Locate the cell with the specified text and output its (X, Y) center coordinate. 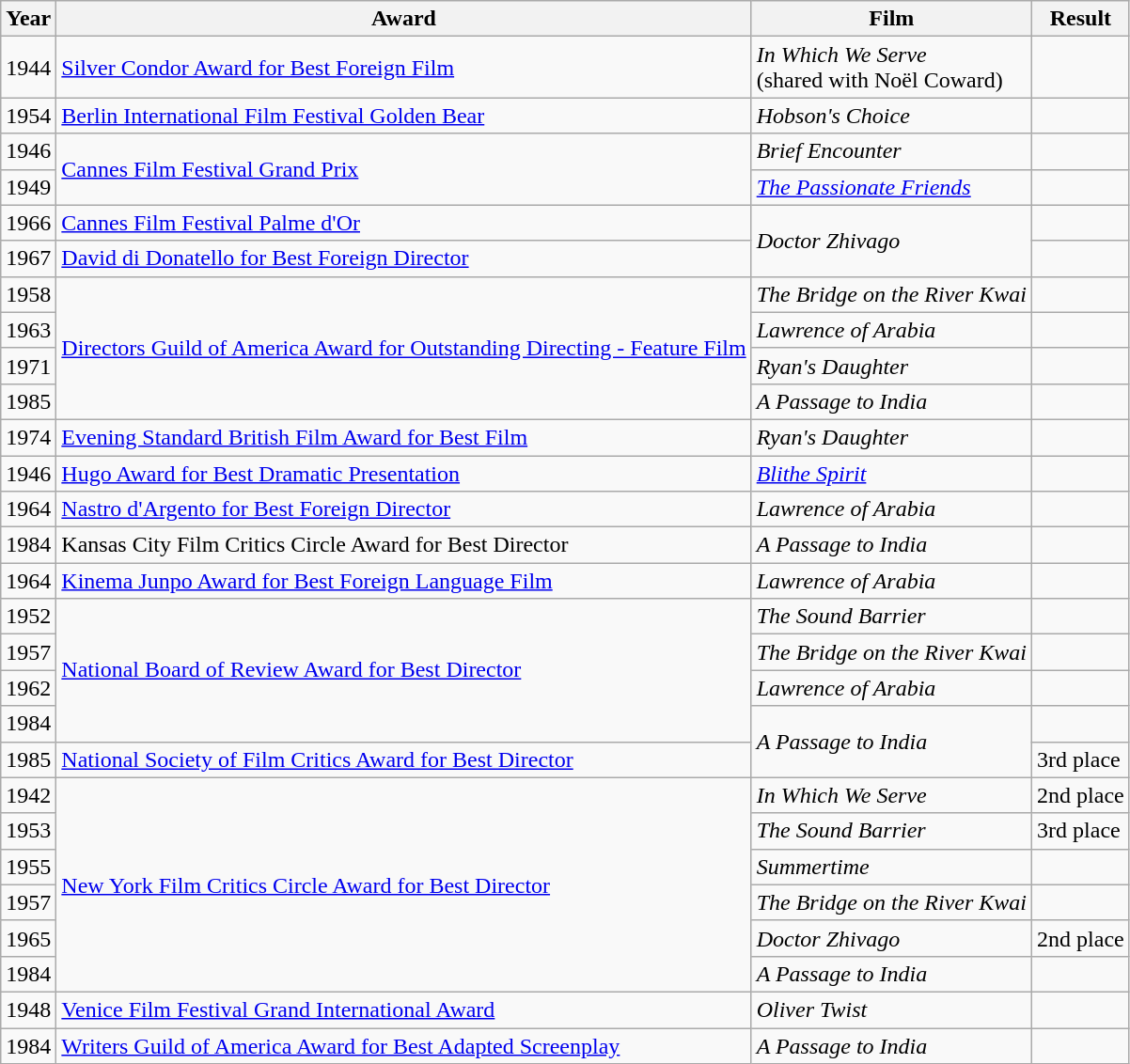
Nastro d'Argento for Best Foreign Director (404, 509)
Result (1081, 19)
1974 (28, 437)
The Passionate Friends (891, 187)
In Which We Serve (891, 795)
1942 (28, 795)
New York Film Critics Circle Award for Best Director (404, 884)
Venice Film Festival Grand International Award (404, 1009)
1953 (28, 831)
1948 (28, 1009)
Berlin International Film Festival Golden Bear (404, 116)
Directors Guild of America Award for Outstanding Directing - Feature Film (404, 348)
Oliver Twist (891, 1009)
1966 (28, 223)
Summertime (891, 867)
Hugo Award for Best Dramatic Presentation (404, 473)
1944 (28, 68)
1967 (28, 258)
National Board of Review Award for Best Director (404, 670)
Writers Guild of America Award for Best Adapted Screenplay (404, 1046)
National Society of Film Critics Award for Best Director (404, 759)
Blithe Spirit (891, 473)
1954 (28, 116)
In Which We Serve(shared with Noël Coward) (891, 68)
Evening Standard British Film Award for Best Film (404, 437)
Year (28, 19)
Film (891, 19)
Cannes Film Festival Palme d'Or (404, 223)
1962 (28, 688)
1963 (28, 330)
1952 (28, 617)
Hobson's Choice (891, 116)
1971 (28, 366)
Cannes Film Festival Grand Prix (404, 169)
1949 (28, 187)
1965 (28, 938)
1955 (28, 867)
Silver Condor Award for Best Foreign Film (404, 68)
Kansas City Film Critics Circle Award for Best Director (404, 545)
David di Donatello for Best Foreign Director (404, 258)
Kinema Junpo Award for Best Foreign Language Film (404, 581)
1958 (28, 294)
Award (404, 19)
Brief Encounter (891, 151)
